Identify which cell holds the provided text, then report its [x, y] central coordinate. 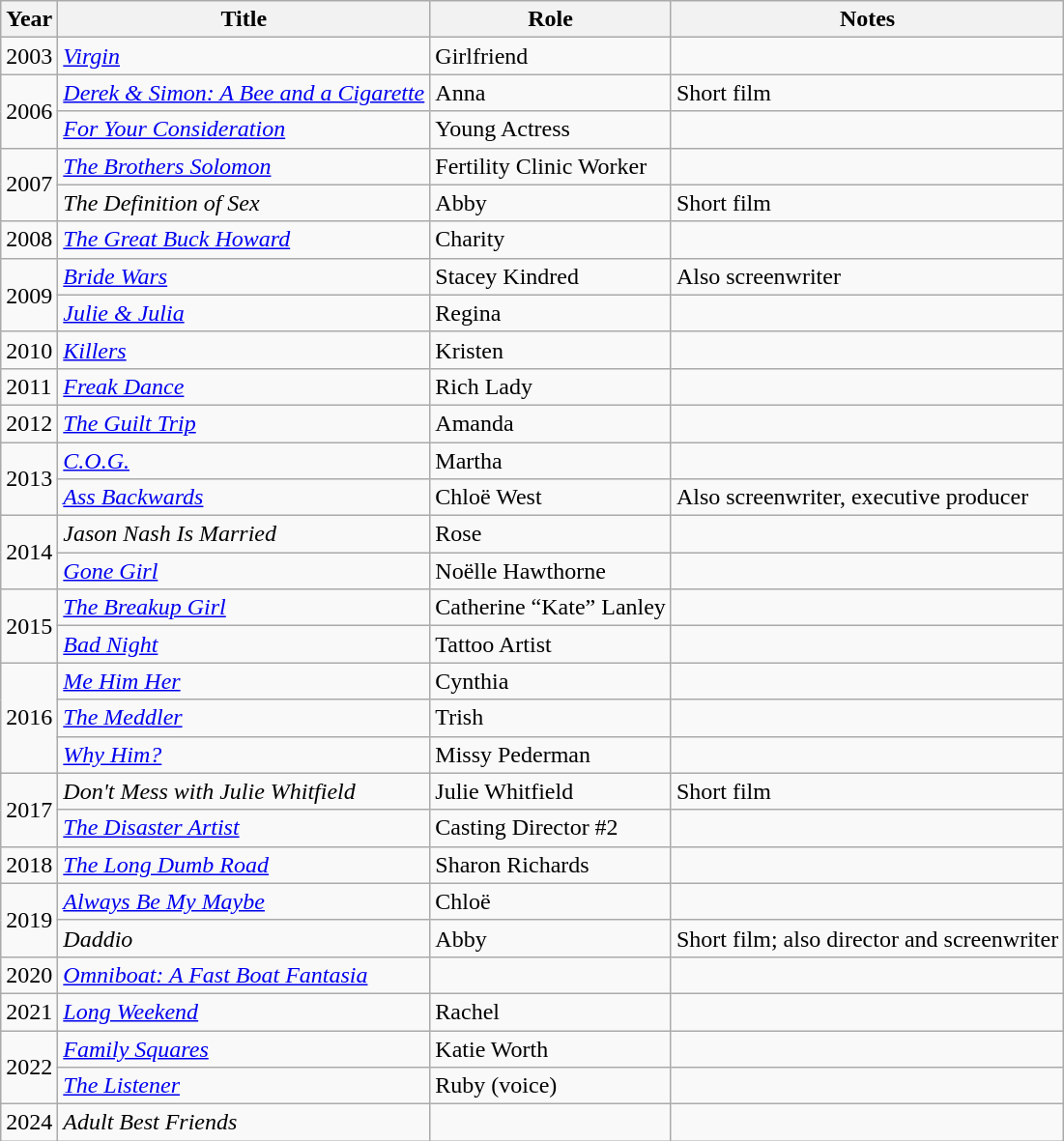
Year [29, 19]
The Great Buck Howard [244, 240]
Also screenwriter, executive producer [867, 498]
Why Him? [244, 755]
Chloë West [551, 498]
Young Actress [551, 129]
Always Be My Maybe [244, 901]
Casting Director #2 [551, 828]
For Your Consideration [244, 129]
Don't Mess with Julie Whitfield [244, 791]
Gone Girl [244, 571]
2024 [29, 1123]
Julie Whitfield [551, 791]
Ass Backwards [244, 498]
Missy Pederman [551, 755]
Tattoo Artist [551, 644]
Stacey Kindred [551, 276]
Rich Lady [551, 386]
2017 [29, 810]
Notes [867, 19]
Adult Best Friends [244, 1123]
2015 [29, 626]
Jason Nash Is Married [244, 534]
The Definition of Sex [244, 203]
2003 [29, 56]
Role [551, 19]
Anna [551, 93]
Derek & Simon: A Bee and a Cigarette [244, 93]
Amanda [551, 423]
The Brothers Solomon [244, 166]
Me Him Her [244, 681]
The Meddler [244, 718]
Family Squares [244, 1048]
2016 [29, 718]
Regina [551, 313]
Omniboat: A Fast Boat Fantasia [244, 975]
Martha [551, 461]
2018 [29, 865]
Julie & Julia [244, 313]
2020 [29, 975]
2013 [29, 479]
The Guilt Trip [244, 423]
The Breakup Girl [244, 608]
2007 [29, 185]
2011 [29, 386]
Ruby (voice) [551, 1086]
2012 [29, 423]
2010 [29, 350]
Rose [551, 534]
Katie Worth [551, 1048]
Short film; also director and screenwriter [867, 938]
The Listener [244, 1086]
Rachel [551, 1012]
Girlfriend [551, 56]
Also screenwriter [867, 276]
Bad Night [244, 644]
Cynthia [551, 681]
2022 [29, 1067]
Bride Wars [244, 276]
Fertility Clinic Worker [551, 166]
Long Weekend [244, 1012]
Freak Dance [244, 386]
Virgin [244, 56]
Daddio [244, 938]
Chloë [551, 901]
Kristen [551, 350]
2019 [29, 920]
Title [244, 19]
2021 [29, 1012]
Catherine “Kate” Lanley [551, 608]
Killers [244, 350]
C.O.G. [244, 461]
2009 [29, 295]
The Disaster Artist [244, 828]
2006 [29, 111]
The Long Dumb Road [244, 865]
2014 [29, 553]
Charity [551, 240]
Sharon Richards [551, 865]
2008 [29, 240]
Trish [551, 718]
Noëlle Hawthorne [551, 571]
